Scan for the cell matching the given text and deliver its (X, Y) coordinate at center. 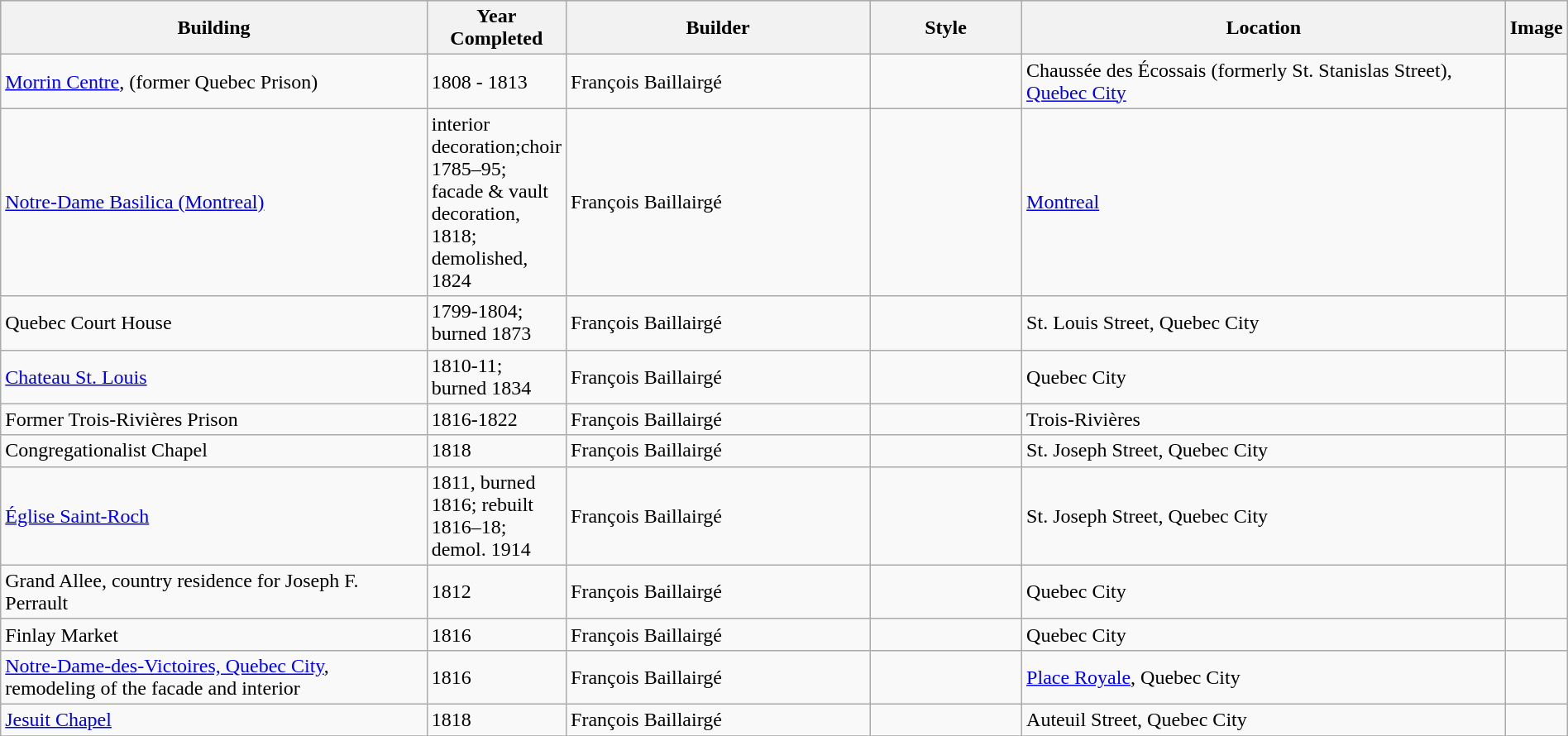
Congregationalist Chapel (213, 451)
Notre-Dame Basilica (Montreal) (213, 202)
Jesuit Chapel (213, 719)
Style (946, 28)
1816-1822 (496, 419)
Morrin Centre, (former Quebec Prison) (213, 81)
Montreal (1264, 202)
Notre-Dame-des-Victoires, Quebec City, remodeling of the facade and interior (213, 676)
Builder (718, 28)
Finlay Market (213, 634)
1808 - 1813 (496, 81)
Building (213, 28)
Image (1537, 28)
interior decoration;choir 1785–95; facade & vault decoration, 1818; demolished, 1824 (496, 202)
Grand Allee, country residence for Joseph F. Perrault (213, 592)
Quebec Court House (213, 323)
Former Trois-Rivières Prison (213, 419)
1799-1804; burned 1873 (496, 323)
Trois-Rivières (1264, 419)
Église Saint-Roch (213, 516)
1810-11; burned 1834 (496, 377)
1812 (496, 592)
Auteuil Street, Quebec City (1264, 719)
Year Completed (496, 28)
Location (1264, 28)
Chaussée des Écossais (formerly St. Stanislas Street), Quebec City (1264, 81)
St. Louis Street, Quebec City (1264, 323)
Chateau St. Louis (213, 377)
1811, burned 1816; rebuilt 1816–18; demol. 1914 (496, 516)
Place Royale, Quebec City (1264, 676)
